Return (x, y) of the center of cell containing provided text 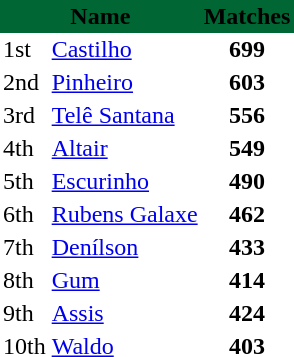
Escurinho (125, 182)
Gum (125, 280)
Castilho (125, 50)
414 (248, 280)
8th (24, 280)
7th (24, 248)
5th (24, 182)
6th (24, 214)
Rubens Galaxe (125, 214)
433 (248, 248)
4th (24, 148)
Matches (248, 16)
3rd (24, 116)
1st (24, 50)
9th (24, 314)
Assis (125, 314)
556 (248, 116)
462 (248, 214)
699 (248, 50)
Pinheiro (125, 82)
Denílson (125, 248)
Name (100, 16)
2nd (24, 82)
Telê Santana (125, 116)
Altair (125, 148)
490 (248, 182)
549 (248, 148)
603 (248, 82)
424 (248, 314)
